Return the (X, Y) coordinate for the center point of the cell that contains the specified text.  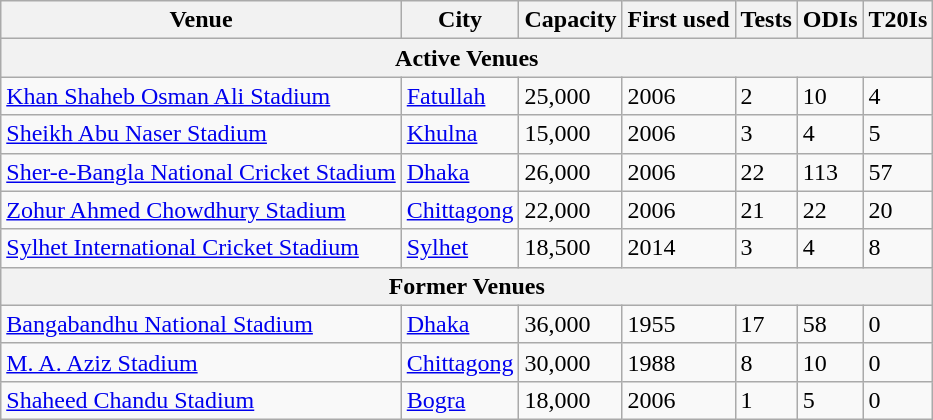
2014 (678, 248)
21 (766, 210)
58 (830, 324)
Sylhet (460, 248)
Khan Shaheb Osman Ali Stadium (201, 96)
T20Is (898, 20)
Bogra (460, 400)
20 (898, 210)
15,000 (570, 134)
26,000 (570, 172)
Bangabandhu National Stadium (201, 324)
City (460, 20)
Active Venues (467, 58)
M. A. Aziz Stadium (201, 362)
36,000 (570, 324)
18,500 (570, 248)
First used (678, 20)
Tests (766, 20)
Khulna (460, 134)
2 (766, 96)
25,000 (570, 96)
ODIs (830, 20)
17 (766, 324)
Zohur Ahmed Chowdhury Stadium (201, 210)
22,000 (570, 210)
Sylhet International Cricket Stadium (201, 248)
18,000 (570, 400)
57 (898, 172)
1 (766, 400)
Venue (201, 20)
1988 (678, 362)
Shaheed Chandu Stadium (201, 400)
113 (830, 172)
Fatullah (460, 96)
Former Venues (467, 286)
Sheikh Abu Naser Stadium (201, 134)
Sher-e-Bangla National Cricket Stadium (201, 172)
30,000 (570, 362)
1955 (678, 324)
Capacity (570, 20)
